For the text-containing cell, return its midpoint in [X, Y] coordinate format. 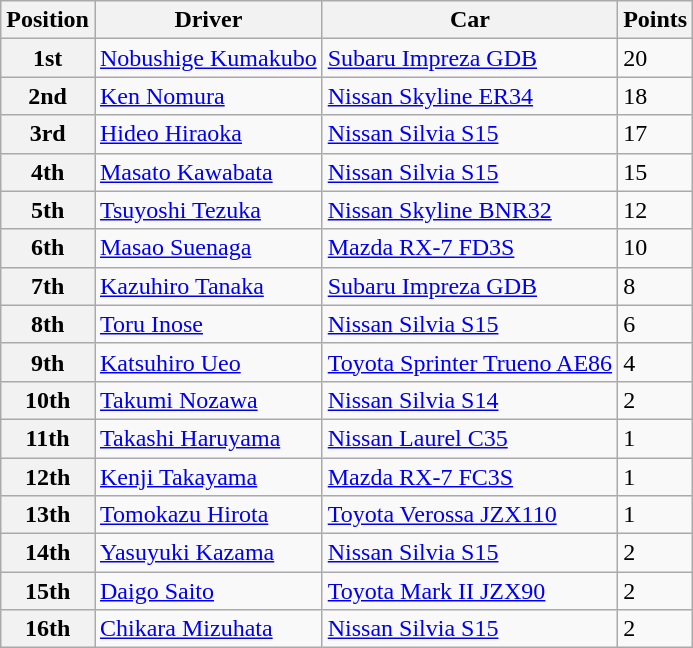
Tomokazu Hirota [208, 515]
16th [48, 629]
12 [656, 210]
7th [48, 286]
Toru Inose [208, 324]
Driver [208, 20]
Takashi Haruyama [208, 438]
Chikara Mizuhata [208, 629]
Nissan Skyline ER34 [470, 96]
Toyota Verossa JZX110 [470, 515]
Masato Kawabata [208, 172]
6 [656, 324]
6th [48, 248]
9th [48, 362]
18 [656, 96]
Nissan Laurel C35 [470, 438]
4th [48, 172]
8th [48, 324]
Mazda RX-7 FC3S [470, 477]
Nobushige Kumakubo [208, 58]
Daigo Saito [208, 591]
Nissan Skyline BNR32 [470, 210]
Kenji Takayama [208, 477]
13th [48, 515]
Kazuhiro Tanaka [208, 286]
Ken Nomura [208, 96]
10th [48, 400]
15 [656, 172]
14th [48, 553]
11th [48, 438]
Toyota Mark II JZX90 [470, 591]
Masao Suenaga [208, 248]
17 [656, 134]
Yasuyuki Kazama [208, 553]
5th [48, 210]
10 [656, 248]
2nd [48, 96]
12th [48, 477]
20 [656, 58]
Toyota Sprinter Trueno AE86 [470, 362]
Car [470, 20]
4 [656, 362]
1st [48, 58]
Points [656, 20]
Mazda RX-7 FD3S [470, 248]
Nissan Silvia S14 [470, 400]
Hideo Hiraoka [208, 134]
3rd [48, 134]
Katsuhiro Ueo [208, 362]
Tsuyoshi Tezuka [208, 210]
15th [48, 591]
Takumi Nozawa [208, 400]
8 [656, 286]
Position [48, 20]
